Determine the [x, y] coordinate at the center of the cell enclosing the given text.  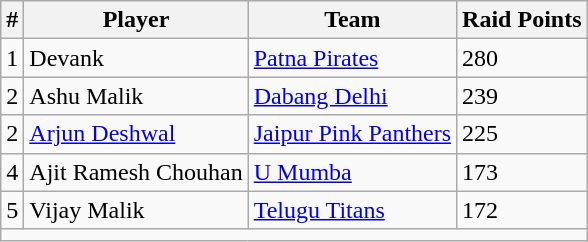
225 [522, 134]
172 [522, 210]
Devank [136, 58]
Team [352, 20]
280 [522, 58]
5 [12, 210]
Telugu Titans [352, 210]
Vijay Malik [136, 210]
Dabang Delhi [352, 96]
239 [522, 96]
Arjun Deshwal [136, 134]
1 [12, 58]
Raid Points [522, 20]
U Mumba [352, 172]
Ajit Ramesh Chouhan [136, 172]
4 [12, 172]
Jaipur Pink Panthers [352, 134]
Ashu Malik [136, 96]
Player [136, 20]
Patna Pirates [352, 58]
# [12, 20]
173 [522, 172]
